Capture the cell that displays the provided text and extract its (x, y) central coordinate. 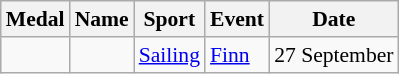
Finn (237, 55)
Sailing (170, 55)
27 September (334, 55)
Sport (170, 19)
Date (334, 19)
Name (102, 19)
Medal (36, 19)
Event (237, 19)
